Detect which cell encompasses the target text, then output its [X, Y] center coordinate. 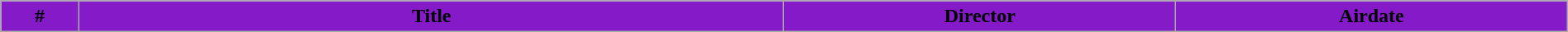
Director [980, 16]
Airdate [1372, 16]
# [40, 16]
Title [432, 16]
